Identify which cell holds the provided text, then report its (X, Y) central coordinate. 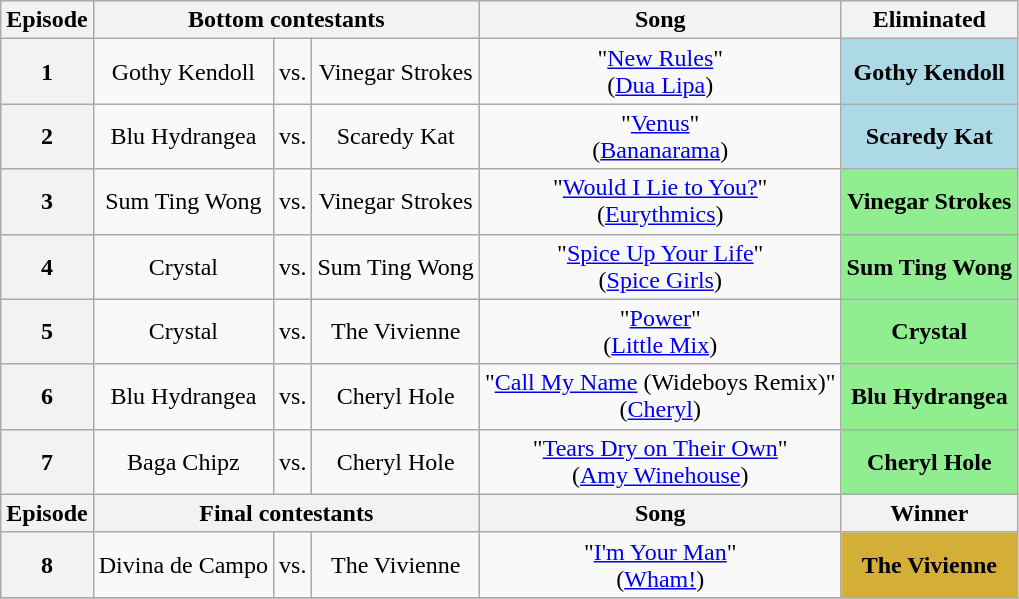
"Would I Lie to You?"(Eurythmics) (660, 202)
4 (47, 266)
3 (47, 202)
2 (47, 136)
7 (47, 462)
"Venus"(Bananarama) (660, 136)
Eliminated (930, 20)
Bottom contestants (286, 20)
"Call My Name (Wideboys Remix)"(Cheryl) (660, 396)
Final contestants (286, 513)
"Power"(Little Mix) (660, 332)
1 (47, 72)
5 (47, 332)
"Spice Up Your Life"(Spice Girls) (660, 266)
Winner (930, 513)
"Tears Dry on Their Own"(Amy Winehouse) (660, 462)
6 (47, 396)
Divina de Campo (183, 564)
"New Rules"(Dua Lipa) (660, 72)
"I'm Your Man"(Wham!) (660, 564)
Baga Chipz (183, 462)
8 (47, 564)
